Determine the [X, Y] coordinate at the center of the cell enclosing the given text.  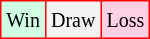
Loss [126, 20]
Win [24, 20]
Draw [72, 20]
